For the text-containing cell, return its midpoint in [x, y] coordinate format. 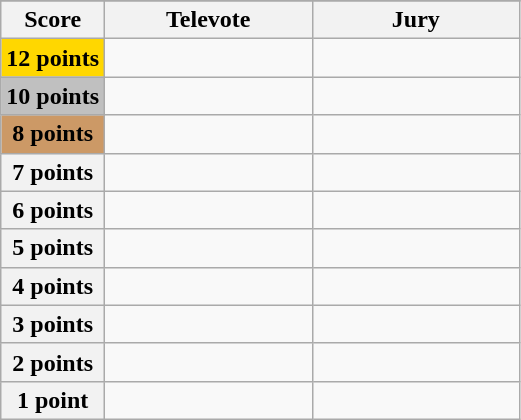
6 points [53, 210]
1 point [53, 400]
2 points [53, 362]
3 points [53, 324]
8 points [53, 134]
Televote [209, 20]
7 points [53, 172]
12 points [53, 58]
Jury [416, 20]
4 points [53, 286]
Score [53, 20]
10 points [53, 96]
5 points [53, 248]
